Search for the cell housing the specified text and yield its (x, y) center coordinate. 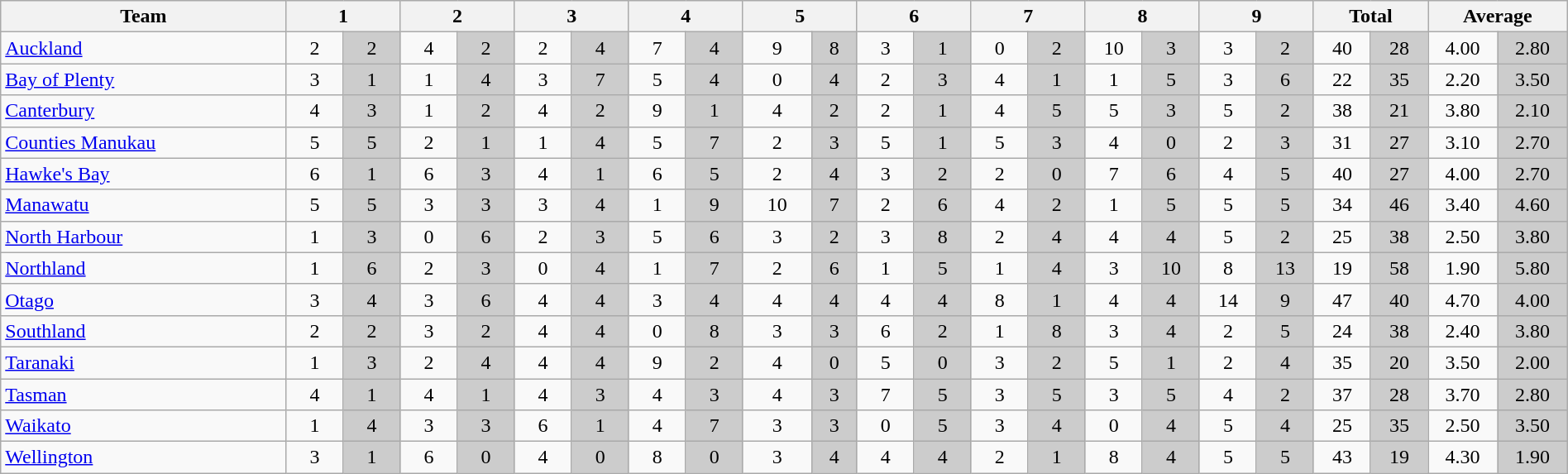
3.40 (1462, 205)
Auckland (144, 48)
14 (1227, 299)
4.30 (1462, 457)
4.60 (1533, 205)
58 (1399, 268)
Canterbury (144, 111)
Counties Manukau (144, 142)
20 (1399, 362)
Waikato (144, 426)
5.80 (1533, 268)
13 (1285, 268)
3.70 (1462, 395)
24 (1341, 331)
4.70 (1462, 299)
Manawatu (144, 205)
47 (1341, 299)
Northland (144, 268)
43 (1341, 457)
2.10 (1533, 111)
22 (1341, 79)
Southland (144, 331)
Team (144, 17)
2.40 (1462, 331)
Tasman (144, 395)
46 (1399, 205)
21 (1399, 111)
Average (1497, 17)
North Harbour (144, 237)
Total (1370, 17)
37 (1341, 395)
Bay of Plenty (144, 79)
Taranaki (144, 362)
Wellington (144, 457)
2.00 (1533, 362)
3.10 (1462, 142)
34 (1341, 205)
31 (1341, 142)
2.20 (1462, 79)
Otago (144, 299)
Hawke's Bay (144, 174)
